Scan for the cell matching the given text and deliver its [x, y] coordinate at center. 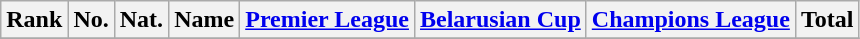
Belarusian Cup [500, 20]
Nat. [141, 20]
Rank [34, 20]
Name [204, 20]
Total [827, 20]
No. [91, 20]
Champions League [690, 20]
Premier League [328, 20]
